Provide the [X, Y] coordinate of the cell's center where the given text is located.  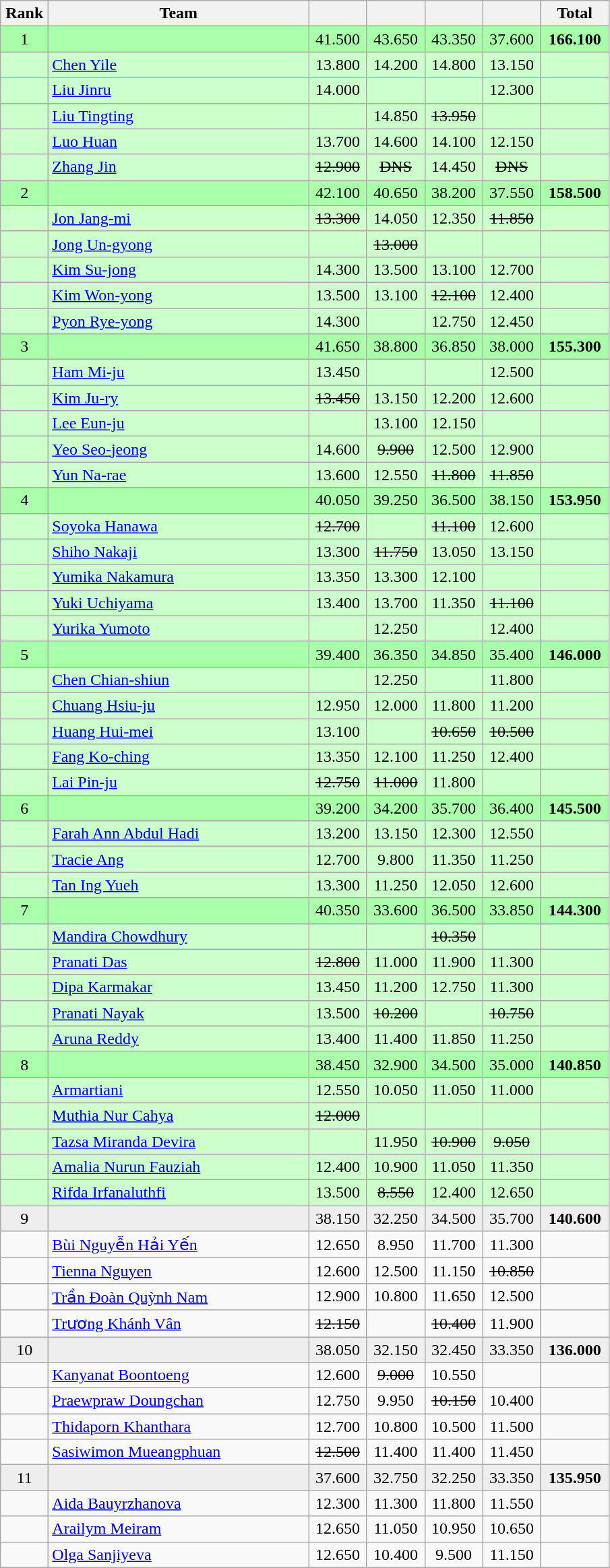
13.000 [396, 244]
Chuang Hsiu-ju [179, 705]
11.700 [454, 1245]
Rank [24, 13]
39.400 [338, 654]
13.950 [454, 116]
14.050 [396, 218]
Farah Ann Abdul Hadi [179, 834]
Yun Na-rae [179, 475]
10.050 [396, 1090]
14.450 [454, 167]
Amalia Nurun Fauziah [179, 1167]
Tracie Ang [179, 859]
10.550 [454, 1375]
Kim Won-yong [179, 295]
32.150 [396, 1349]
35.000 [512, 1064]
Fang Ko-ching [179, 757]
Tazsa Miranda Devira [179, 1142]
Soyoka Hanawa [179, 526]
Liu Tingting [179, 116]
41.650 [338, 347]
Dipa Karmakar [179, 987]
32.450 [454, 1349]
13.200 [338, 834]
153.950 [574, 500]
Kim Ju-ry [179, 398]
12.050 [454, 885]
Bùi Nguyễn Hải Yến [179, 1245]
14.800 [454, 65]
10.750 [512, 1013]
166.100 [574, 39]
8.550 [396, 1193]
33.850 [512, 911]
38.000 [512, 347]
11.500 [512, 1427]
Kim Su-jong [179, 269]
12.450 [512, 321]
Pyon Rye-yong [179, 321]
38.200 [454, 193]
14.100 [454, 141]
Zhang Jin [179, 167]
7 [24, 911]
10.950 [454, 1529]
Tienna Nguyen [179, 1270]
Kanyanat Boontoeng [179, 1375]
Yumika Nakamura [179, 577]
144.300 [574, 911]
9.500 [454, 1555]
10.200 [396, 1013]
9.950 [396, 1401]
43.650 [396, 39]
13.600 [338, 475]
Ham Mi-ju [179, 372]
1 [24, 39]
Trương Khánh Vân [179, 1324]
40.650 [396, 193]
12.800 [338, 962]
42.100 [338, 193]
Yurika Yumoto [179, 628]
33.600 [396, 911]
Armartiani [179, 1090]
8 [24, 1064]
11.650 [454, 1297]
9.900 [396, 449]
158.500 [574, 193]
34.850 [454, 654]
35.400 [512, 654]
140.600 [574, 1218]
3 [24, 347]
12.950 [338, 705]
9.800 [396, 859]
40.050 [338, 500]
Pranati Das [179, 962]
Liu Jinru [179, 90]
36.400 [512, 808]
Luo Huan [179, 141]
Rifda Irfanaluthfi [179, 1193]
43.350 [454, 39]
10.150 [454, 1401]
5 [24, 654]
34.200 [396, 808]
36.350 [396, 654]
4 [24, 500]
Thidaporn Khanthara [179, 1427]
Shiho Nakaji [179, 552]
2 [24, 193]
Huang Hui-mei [179, 731]
38.450 [338, 1064]
Total [574, 13]
135.950 [574, 1478]
140.850 [574, 1064]
Mandira Chowdhury [179, 936]
8.950 [396, 1245]
41.500 [338, 39]
Yuki Uchiyama [179, 603]
136.000 [574, 1349]
Team [179, 13]
Chen Chian-shiun [179, 680]
32.900 [396, 1064]
Sasiwimon Mueangphuan [179, 1452]
Yeo Seo-jeong [179, 449]
Aida Bauyrzhanova [179, 1503]
37.550 [512, 193]
Lee Eun-ju [179, 424]
39.250 [396, 500]
10 [24, 1349]
11.950 [396, 1142]
12.350 [454, 218]
Trần Đoàn Quỳnh Nam [179, 1297]
Muthia Nur Cahya [179, 1115]
9 [24, 1218]
12.200 [454, 398]
10.350 [454, 936]
Lai Pin-ju [179, 783]
Jong Un-gyong [179, 244]
14.200 [396, 65]
Pranati Nayak [179, 1013]
40.350 [338, 911]
Chen Yile [179, 65]
11.750 [396, 552]
11.550 [512, 1503]
11.450 [512, 1452]
14.850 [396, 116]
39.200 [338, 808]
Arailym Meiram [179, 1529]
14.000 [338, 90]
38.800 [396, 347]
13.050 [454, 552]
Olga Sanjiyeva [179, 1555]
155.300 [574, 347]
Jon Jang-mi [179, 218]
Tan Ing Yueh [179, 885]
9.050 [512, 1142]
13.800 [338, 65]
Praewpraw Doungchan [179, 1401]
Aruna Reddy [179, 1039]
6 [24, 808]
10.850 [512, 1270]
32.750 [396, 1478]
11 [24, 1478]
9.000 [396, 1375]
145.500 [574, 808]
36.850 [454, 347]
146.000 [574, 654]
38.050 [338, 1349]
